Provide the (x, y) coordinate of the cell's center where the given text is located.  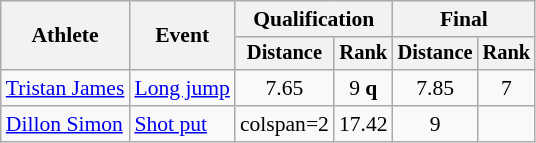
Event (182, 36)
9 (436, 124)
Athlete (66, 36)
17.42 (364, 124)
7.85 (436, 88)
Long jump (182, 88)
7.65 (284, 88)
9 q (364, 88)
Final (464, 19)
Tristan James (66, 88)
Dillon Simon (66, 124)
Shot put (182, 124)
Qualification (314, 19)
colspan=2 (284, 124)
7 (507, 88)
